Extract the (X, Y) coordinate from the center of the cell holding the provided text.  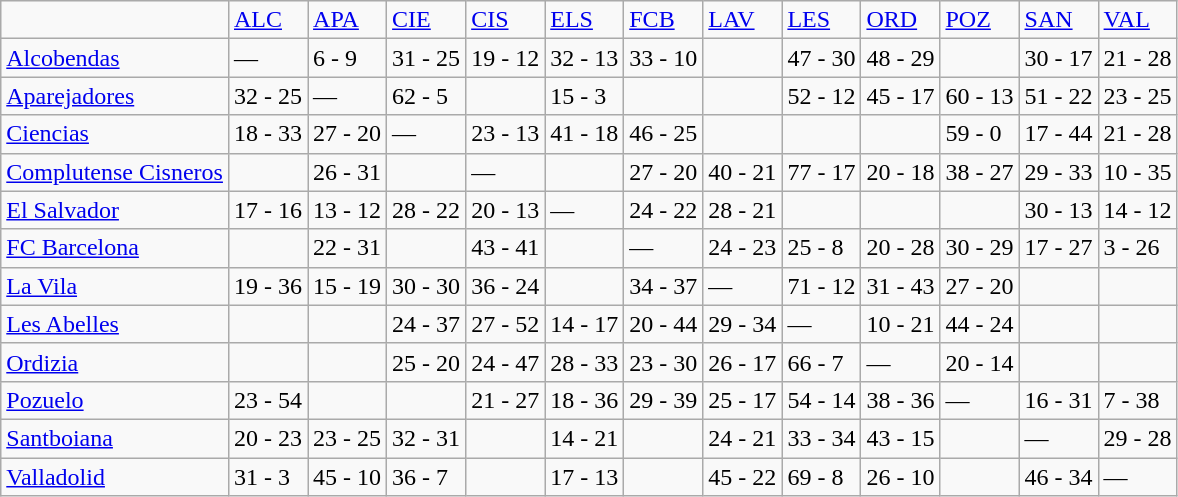
16 - 31 (1058, 400)
ALC (268, 20)
19 - 36 (268, 286)
71 - 12 (822, 286)
FC Barcelona (115, 248)
7 - 38 (1138, 400)
28 - 33 (584, 362)
43 - 15 (900, 438)
24 - 22 (664, 210)
32 - 25 (268, 96)
25 - 8 (822, 248)
20 - 18 (900, 172)
32 - 13 (584, 58)
24 - 37 (426, 324)
51 - 22 (1058, 96)
CIS (506, 20)
19 - 12 (506, 58)
Aparejadores (115, 96)
33 - 34 (822, 438)
17 - 13 (584, 477)
21 - 27 (506, 400)
18 - 33 (268, 134)
APA (348, 20)
24 - 47 (506, 362)
44 - 24 (980, 324)
La Vila (115, 286)
6 - 9 (348, 58)
14 - 17 (584, 324)
LAV (742, 20)
20 - 23 (268, 438)
24 - 23 (742, 248)
Valladolid (115, 477)
45 - 22 (742, 477)
31 - 43 (900, 286)
62 - 5 (426, 96)
17 - 16 (268, 210)
10 - 35 (1138, 172)
23 - 30 (664, 362)
36 - 24 (506, 286)
23 - 13 (506, 134)
26 - 10 (900, 477)
45 - 10 (348, 477)
20 - 13 (506, 210)
54 - 14 (822, 400)
LES (822, 20)
36 - 7 (426, 477)
66 - 7 (822, 362)
Ciencias (115, 134)
29 - 34 (742, 324)
15 - 3 (584, 96)
59 - 0 (980, 134)
43 - 41 (506, 248)
32 - 31 (426, 438)
Santboiana (115, 438)
20 - 28 (900, 248)
31 - 3 (268, 477)
Pozuelo (115, 400)
28 - 22 (426, 210)
30 - 30 (426, 286)
29 - 39 (664, 400)
Les Abelles (115, 324)
18 - 36 (584, 400)
ELS (584, 20)
45 - 17 (900, 96)
25 - 17 (742, 400)
33 - 10 (664, 58)
17 - 44 (1058, 134)
34 - 37 (664, 286)
10 - 21 (900, 324)
26 - 17 (742, 362)
20 - 14 (980, 362)
14 - 12 (1138, 210)
CIE (426, 20)
24 - 21 (742, 438)
38 - 27 (980, 172)
17 - 27 (1058, 248)
29 - 33 (1058, 172)
POZ (980, 20)
13 - 12 (348, 210)
77 - 17 (822, 172)
46 - 34 (1058, 477)
VAL (1138, 20)
14 - 21 (584, 438)
26 - 31 (348, 172)
38 - 36 (900, 400)
40 - 21 (742, 172)
47 - 30 (822, 58)
25 - 20 (426, 362)
28 - 21 (742, 210)
22 - 31 (348, 248)
20 - 44 (664, 324)
Ordizia (115, 362)
Alcobendas (115, 58)
SAN (1058, 20)
15 - 19 (348, 286)
FCB (664, 20)
El Salvador (115, 210)
Complutense Cisneros (115, 172)
30 - 13 (1058, 210)
27 - 52 (506, 324)
30 - 29 (980, 248)
69 - 8 (822, 477)
52 - 12 (822, 96)
31 - 25 (426, 58)
29 - 28 (1138, 438)
23 - 54 (268, 400)
30 - 17 (1058, 58)
60 - 13 (980, 96)
3 - 26 (1138, 248)
ORD (900, 20)
46 - 25 (664, 134)
41 - 18 (584, 134)
48 - 29 (900, 58)
